Scan for the cell matching the given text and deliver its (x, y) coordinate at center. 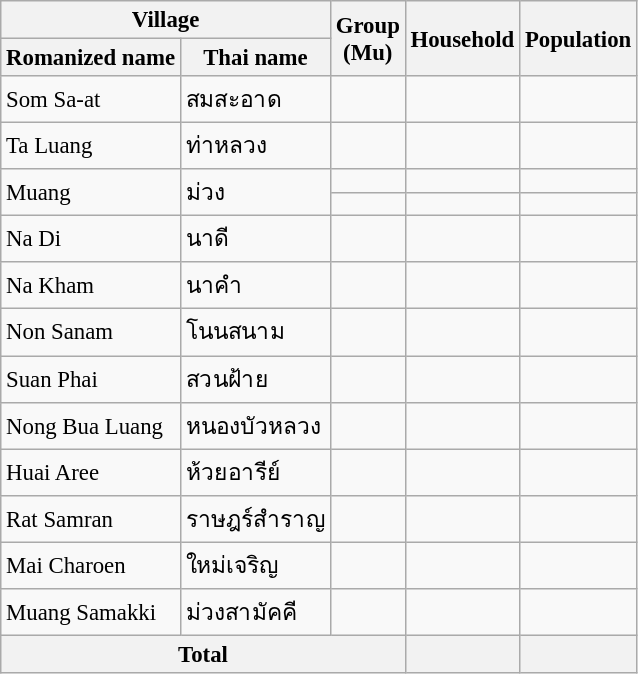
Na Kham (91, 286)
สมสะอาด (255, 100)
ราษฎร์สำราญ (255, 518)
Non Sanam (91, 332)
Thai name (255, 58)
ม่วง (255, 192)
Muang (91, 192)
Som Sa-at (91, 100)
Total (203, 654)
Rat Samran (91, 518)
Na Di (91, 240)
ม่วงสามัคคี (255, 612)
สวนฝ้าย (255, 380)
ห้วยอารีย์ (255, 472)
Romanized name (91, 58)
Muang Samakki (91, 612)
Village (166, 20)
ท่าหลวง (255, 146)
ใหม่เจริญ (255, 566)
Huai Aree (91, 472)
นาคำ (255, 286)
Mai Charoen (91, 566)
Ta Luang (91, 146)
Household (462, 38)
Group(Mu) (368, 38)
หนองบัวหลวง (255, 426)
นาดี (255, 240)
โนนสนาม (255, 332)
Population (578, 38)
Nong Bua Luang (91, 426)
Suan Phai (91, 380)
